Output the [X, Y] coordinate of the center of the cell containing the given text.  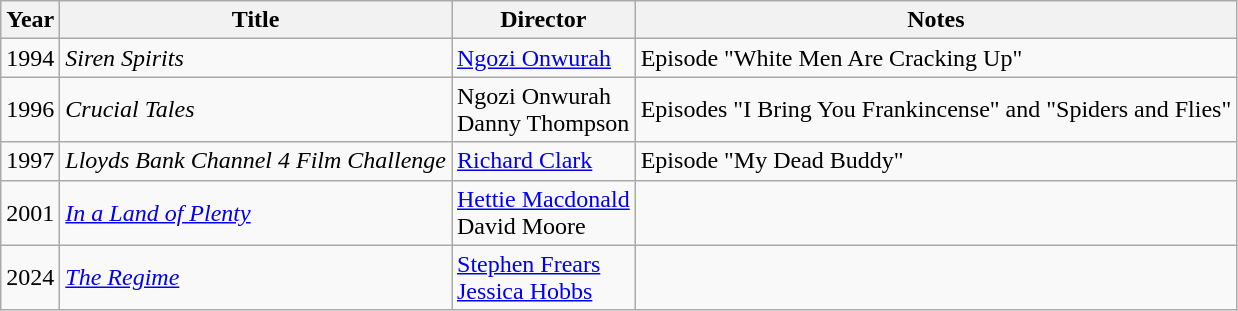
Ngozi Onwurah [544, 58]
Notes [936, 20]
1997 [30, 161]
Crucial Tales [256, 110]
1994 [30, 58]
Title [256, 20]
Hettie MacdonaldDavid Moore [544, 212]
Episodes "I Bring You Frankincense" and "Spiders and Flies" [936, 110]
2001 [30, 212]
Episode "My Dead Buddy" [936, 161]
Stephen FrearsJessica Hobbs [544, 278]
The Regime [256, 278]
In a Land of Plenty [256, 212]
Siren Spirits [256, 58]
Lloyds Bank Channel 4 Film Challenge [256, 161]
Richard Clark [544, 161]
Ngozi OnwurahDanny Thompson [544, 110]
1996 [30, 110]
Director [544, 20]
Episode "White Men Are Cracking Up" [936, 58]
2024 [30, 278]
Year [30, 20]
